Find where the given text appears and provide that cell's center as [X, Y] coordinate. 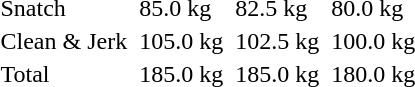
102.5 kg [278, 41]
105.0 kg [182, 41]
